Extract the (x, y) coordinate from the center of the cell holding the provided text.  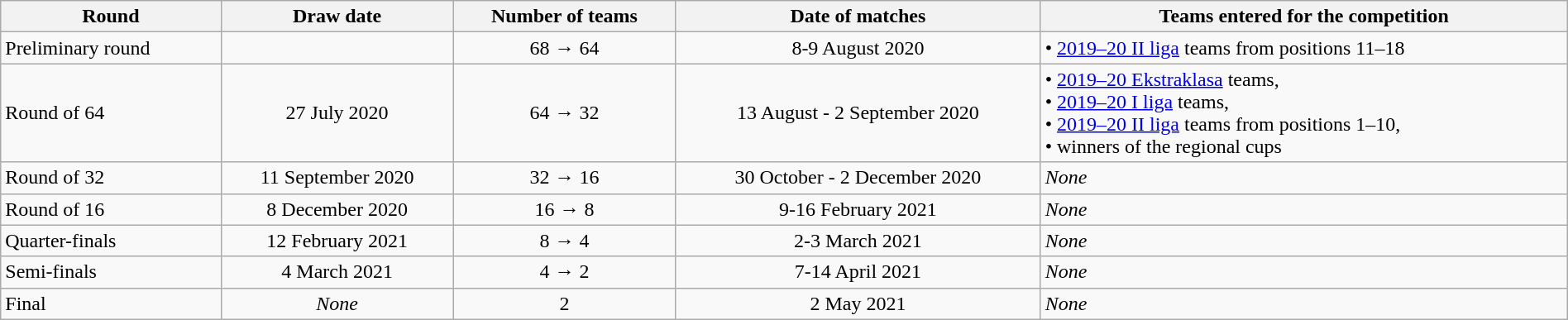
30 October - 2 December 2020 (858, 178)
Quarter-finals (111, 241)
9-16 February 2021 (858, 209)
Round of 64 (111, 112)
68 → 64 (564, 48)
4 → 2 (564, 272)
2 May 2021 (858, 303)
Final (111, 303)
12 February 2021 (337, 241)
2 (564, 303)
7-14 April 2021 (858, 272)
8 December 2020 (337, 209)
8-9 August 2020 (858, 48)
27 July 2020 (337, 112)
Semi-finals (111, 272)
2-3 March 2021 (858, 241)
8 → 4 (564, 241)
Number of teams (564, 17)
Preliminary round (111, 48)
Round of 32 (111, 178)
Draw date (337, 17)
32 → 16 (564, 178)
11 September 2020 (337, 178)
13 August - 2 September 2020 (858, 112)
Round (111, 17)
• 2019–20 II liga teams from positions 11–18 (1303, 48)
• 2019–20 Ekstraklasa teams,• 2019–20 I liga teams,• 2019–20 II liga teams from positions 1–10,• winners of the regional cups (1303, 112)
4 March 2021 (337, 272)
16 → 8 (564, 209)
64 → 32 (564, 112)
Teams entered for the competition (1303, 17)
Round of 16 (111, 209)
Date of matches (858, 17)
